Search for the cell housing the specified text and yield its [x, y] center coordinate. 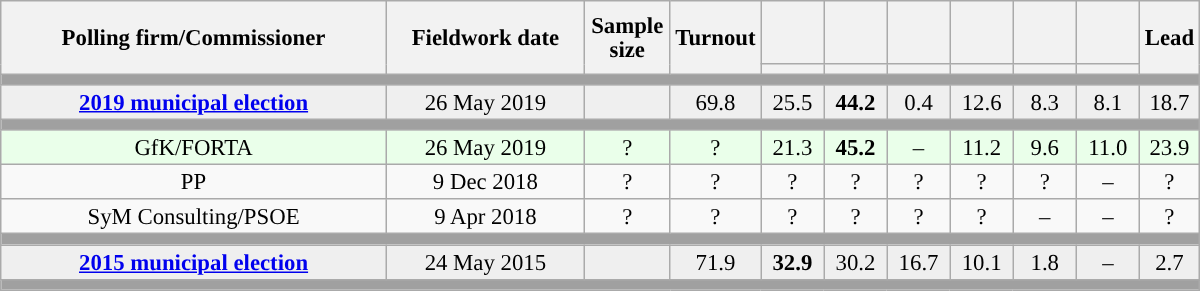
12.6 [982, 102]
18.7 [1169, 102]
16.7 [918, 262]
25.5 [792, 102]
0.4 [918, 102]
2015 municipal election [194, 262]
9.6 [1044, 148]
32.9 [792, 262]
9 Apr 2018 [485, 218]
45.2 [856, 148]
8.1 [1108, 102]
2.7 [1169, 262]
SyM Consulting/PSOE [194, 218]
Fieldwork date [485, 38]
71.9 [716, 262]
24 May 2015 [485, 262]
69.8 [716, 102]
Polling firm/Commissioner [194, 38]
30.2 [856, 262]
10.1 [982, 262]
Turnout [716, 38]
8.3 [1044, 102]
1.8 [1044, 262]
21.3 [792, 148]
Lead [1169, 38]
11.2 [982, 148]
9 Dec 2018 [485, 182]
23.9 [1169, 148]
2019 municipal election [194, 102]
11.0 [1108, 148]
PP [194, 182]
GfK/FORTA [194, 148]
44.2 [856, 102]
Sample size [627, 38]
